Extract the (x, y) coordinate from the center of the cell holding the provided text.  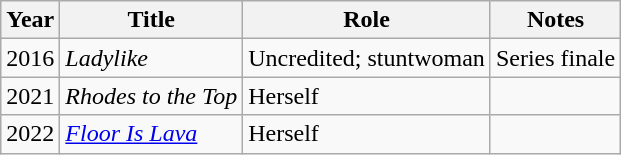
2016 (30, 58)
Year (30, 20)
2021 (30, 96)
Rhodes to the Top (152, 96)
Uncredited; stuntwoman (367, 58)
Role (367, 20)
Series finale (555, 58)
Title (152, 20)
Floor Is Lava (152, 134)
2022 (30, 134)
Ladylike (152, 58)
Notes (555, 20)
